Return (x, y) of the center of cell containing provided text 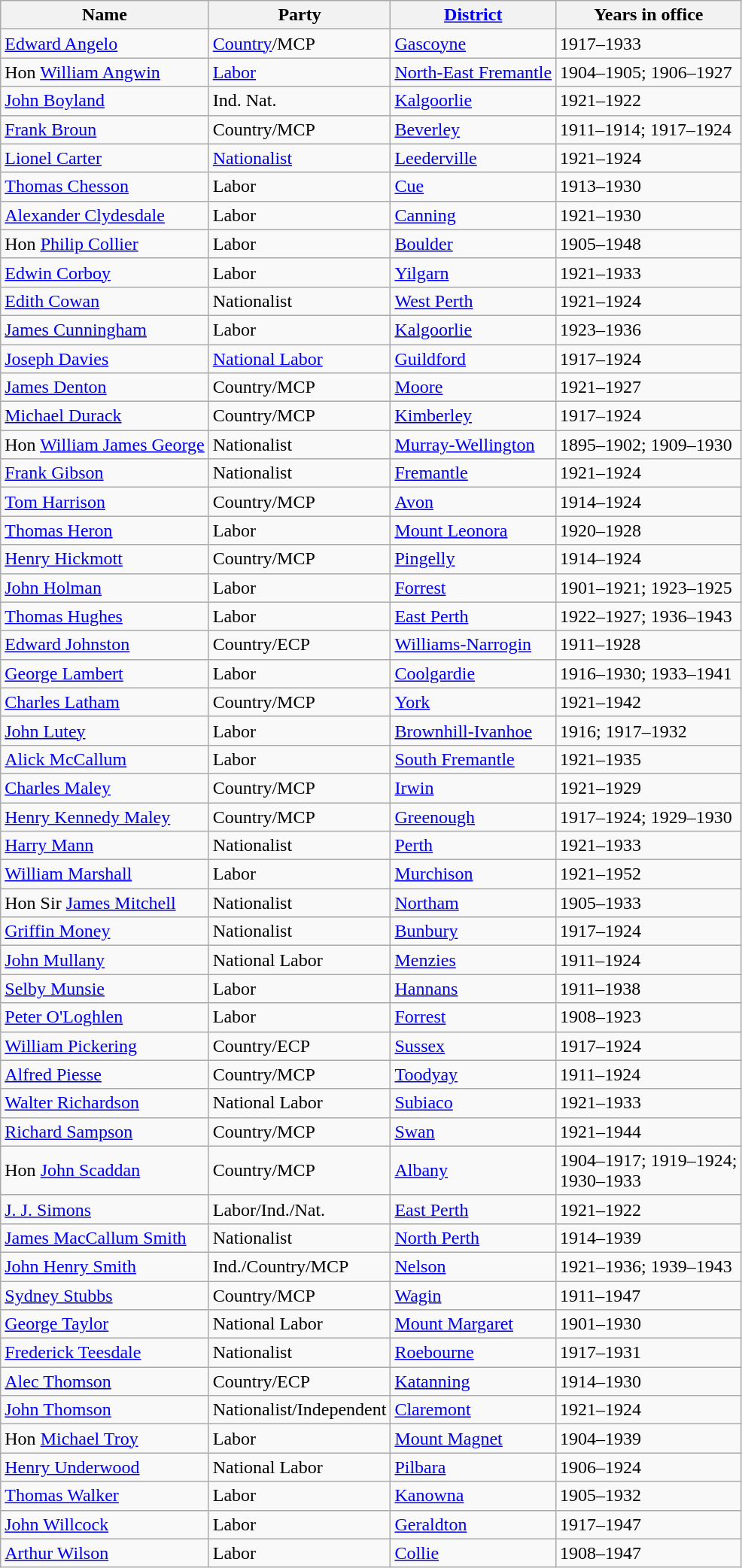
1923–1936 (649, 330)
Swan (473, 1132)
Labor/Ind./Nat. (300, 1209)
Mount Magnet (473, 1439)
1895–1902; 1909–1930 (649, 445)
John Lutey (105, 731)
1921–1944 (649, 1132)
Harry Mann (105, 846)
Nelson (473, 1266)
Peter O'Loghlen (105, 1017)
Greenough (473, 816)
John Willcock (105, 1524)
1921–1942 (649, 702)
Williams-Narrogin (473, 645)
William Marshall (105, 874)
1914–1930 (649, 1381)
Fremantle (473, 473)
Charles Maley (105, 788)
1905–1948 (649, 244)
1914–1939 (649, 1238)
Canning (473, 215)
Menzies (473, 960)
John Holman (105, 588)
Mount Leonora (473, 530)
North-East Fremantle (473, 72)
Subiaco (473, 1103)
Party (300, 15)
Edith Cowan (105, 301)
Frank Broun (105, 129)
George Taylor (105, 1324)
1921–1935 (649, 759)
Hon Michael Troy (105, 1439)
George Lambert (105, 673)
Richard Sampson (105, 1132)
Thomas Heron (105, 530)
1905–1932 (649, 1496)
Ind./Country/MCP (300, 1266)
Geraldton (473, 1524)
1920–1928 (649, 530)
Collie (473, 1553)
1916; 1917–1932 (649, 731)
Avon (473, 502)
York (473, 702)
Henry Underwood (105, 1467)
West Perth (473, 301)
Lionel Carter (105, 158)
Joseph Davies (105, 359)
John Thomson (105, 1410)
Alfred Piesse (105, 1074)
Guildford (473, 359)
Murray-Wellington (473, 445)
Perth (473, 846)
1911–1938 (649, 989)
John Boyland (105, 101)
1905–1933 (649, 903)
James Cunningham (105, 330)
Moore (473, 387)
Ind. Nat. (300, 101)
1904–1939 (649, 1439)
1917–1924; 1929–1930 (649, 816)
Irwin (473, 788)
Alick McCallum (105, 759)
1911–1947 (649, 1295)
1906–1924 (649, 1467)
Brownhill-Ivanhoe (473, 731)
Michael Durack (105, 416)
1921–1930 (649, 215)
J. J. Simons (105, 1209)
South Fremantle (473, 759)
1921–1936; 1939–1943 (649, 1266)
Sydney Stubbs (105, 1295)
1901–1930 (649, 1324)
Pilbara (473, 1467)
1911–1928 (649, 645)
Frederick Teesdale (105, 1353)
Walter Richardson (105, 1103)
1921–1929 (649, 788)
Claremont (473, 1410)
John Henry Smith (105, 1266)
1908–1947 (649, 1553)
Hannans (473, 989)
John Mullany (105, 960)
Northam (473, 903)
Mount Margaret (473, 1324)
Hon William Angwin (105, 72)
Coolgardie (473, 673)
Wagin (473, 1295)
Cue (473, 187)
Alec Thomson (105, 1381)
Hon Philip Collier (105, 244)
Arthur Wilson (105, 1553)
Gascoyne (473, 44)
1901–1921; 1923–1925 (649, 588)
Murchison (473, 874)
James MacCallum Smith (105, 1238)
1904–1917; 1919–1924;1930–1933 (649, 1171)
Pingelly (473, 559)
Henry Kennedy Maley (105, 816)
Hon Sir James Mitchell (105, 903)
Edward Angelo (105, 44)
North Perth (473, 1238)
Roebourne (473, 1353)
1904–1905; 1906–1927 (649, 72)
Hon William James George (105, 445)
1917–1947 (649, 1524)
1922–1927; 1936–1943 (649, 616)
Albany (473, 1171)
Edwin Corboy (105, 272)
1921–1927 (649, 387)
William Pickering (105, 1046)
James Denton (105, 387)
Bunbury (473, 931)
Kanowna (473, 1496)
Katanning (473, 1381)
Hon John Scaddan (105, 1171)
Leederville (473, 158)
Charles Latham (105, 702)
Henry Hickmott (105, 559)
1913–1930 (649, 187)
1917–1933 (649, 44)
District (473, 15)
Frank Gibson (105, 473)
Years in office (649, 15)
Tom Harrison (105, 502)
Thomas Hughes (105, 616)
1911–1914; 1917–1924 (649, 129)
Thomas Chesson (105, 187)
Yilgarn (473, 272)
Name (105, 15)
1916–1930; 1933–1941 (649, 673)
1908–1923 (649, 1017)
Edward Johnston (105, 645)
Toodyay (473, 1074)
Alexander Clydesdale (105, 215)
Sussex (473, 1046)
Nationalist/Independent (300, 1410)
Thomas Walker (105, 1496)
Griffin Money (105, 931)
Selby Munsie (105, 989)
Beverley (473, 129)
1921–1952 (649, 874)
Kimberley (473, 416)
1917–1931 (649, 1353)
Boulder (473, 244)
